Return the (x, y) coordinate for the center point of the cell that contains the specified text.  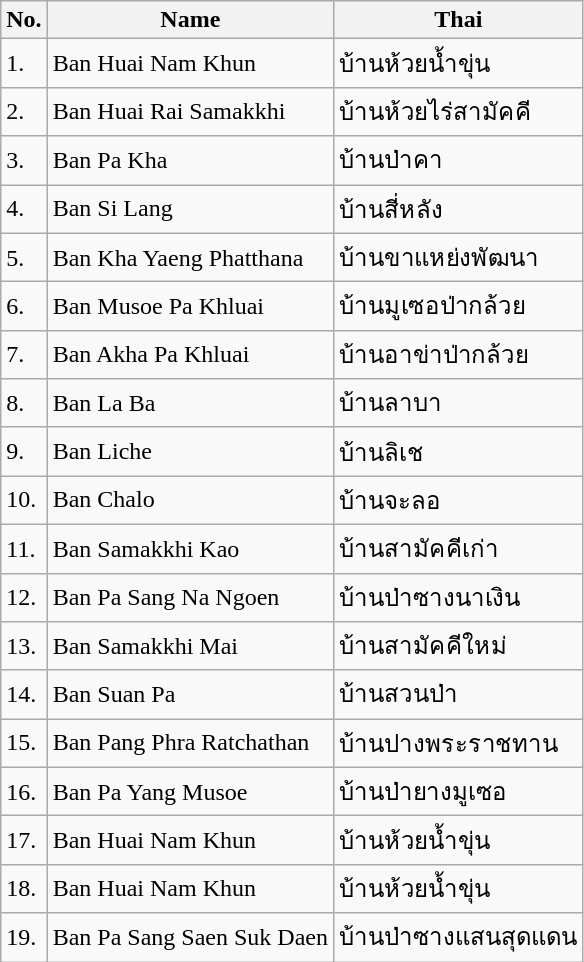
10. (24, 500)
Ban Huai Rai Samakkhi (190, 112)
Ban Musoe Pa Khluai (190, 306)
9. (24, 452)
15. (24, 744)
Ban Chalo (190, 500)
Ban Pa Sang Saen Suk Daen (190, 938)
บ้านปางพระราชทาน (459, 744)
บ้านลิเช (459, 452)
17. (24, 840)
13. (24, 646)
3. (24, 160)
Ban Liche (190, 452)
บ้านป่ายางมูเซอ (459, 792)
บ้านสี่หลัง (459, 208)
19. (24, 938)
บ้านสามัคคีใหม่ (459, 646)
บ้านลาบา (459, 404)
16. (24, 792)
7. (24, 354)
5. (24, 258)
Ban Samakkhi Kao (190, 548)
บ้านป่าซางนาเงิน (459, 598)
บ้านอาข่าป่ากล้วย (459, 354)
Ban Pa Kha (190, 160)
Name (190, 20)
12. (24, 598)
4. (24, 208)
18. (24, 888)
บ้านป่าคา (459, 160)
บ้านห้วยไร่สามัคคี (459, 112)
บ้านจะลอ (459, 500)
บ้านมูเซอป่ากล้วย (459, 306)
8. (24, 404)
Ban Samakkhi Mai (190, 646)
1. (24, 64)
บ้านสามัคคีเก่า (459, 548)
Ban Pa Yang Musoe (190, 792)
Ban La Ba (190, 404)
บ้านขาแหย่งพัฒนา (459, 258)
บ้านสวนป่า (459, 694)
Ban Akha Pa Khluai (190, 354)
14. (24, 694)
Ban Suan Pa (190, 694)
Thai (459, 20)
Ban Pa Sang Na Ngoen (190, 598)
No. (24, 20)
Ban Pang Phra Ratchathan (190, 744)
2. (24, 112)
บ้านป่าซางแสนสุดแดน (459, 938)
6. (24, 306)
11. (24, 548)
Ban Si Lang (190, 208)
Ban Kha Yaeng Phatthana (190, 258)
